Determine the [X, Y] coordinate at the center of the cell enclosing the given text.  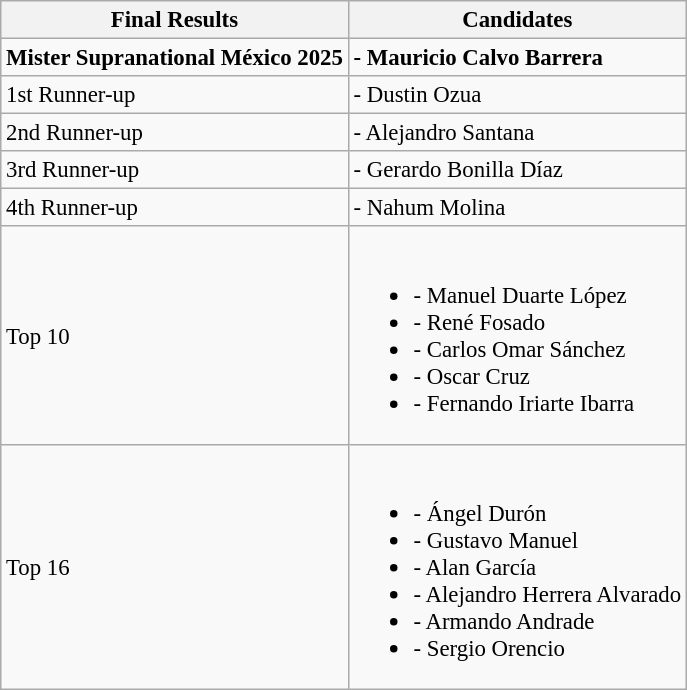
- Mauricio Calvo Barrera [517, 58]
- Nahum Molina [517, 208]
Candidates [517, 20]
4th Runner-up [174, 208]
Top 10 [174, 335]
Mister Supranational México 2025 [174, 58]
2nd Runner-up [174, 133]
Top 16 [174, 568]
1st Runner-up [174, 95]
- Dustin Ozua [517, 95]
- Manuel Duarte López - René Fosado - Carlos Omar Sánchez - Oscar Cruz - Fernando Iriarte Ibarra [517, 335]
- Ángel Durón - Gustavo Manuel - Alan García - Alejandro Herrera Alvarado - Armando Andrade - Sergio Orencio [517, 568]
Final Results [174, 20]
- Alejandro Santana [517, 133]
3rd Runner-up [174, 170]
- Gerardo Bonilla Díaz [517, 170]
